Output the [x, y] coordinate of the center of the cell containing the given text.  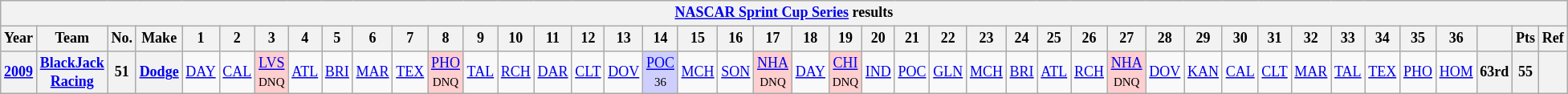
6 [373, 39]
63rd [1495, 72]
LVSDNQ [271, 72]
Make [159, 39]
3 [271, 39]
55 [1525, 72]
25 [1054, 39]
Ref [1553, 39]
20 [878, 39]
1 [201, 39]
7 [410, 39]
17 [773, 39]
30 [1240, 39]
HOM [1456, 72]
24 [1021, 39]
4 [305, 39]
18 [810, 39]
5 [337, 39]
11 [552, 39]
12 [588, 39]
No. [122, 39]
SON [735, 72]
31 [1275, 39]
36 [1456, 39]
KAN [1203, 72]
35 [1418, 39]
14 [661, 39]
NASCAR Sprint Cup Series results [784, 13]
26 [1089, 39]
51 [122, 72]
PHODNQ [446, 72]
19 [845, 39]
POC [912, 72]
CHIDNQ [845, 72]
2009 [19, 72]
13 [624, 39]
28 [1165, 39]
Year [19, 39]
POC36 [661, 72]
Team [72, 39]
IND [878, 72]
22 [948, 39]
9 [480, 39]
27 [1126, 39]
Dodge [159, 72]
DAR [552, 72]
GLN [948, 72]
34 [1383, 39]
2 [238, 39]
10 [516, 39]
23 [987, 39]
16 [735, 39]
29 [1203, 39]
PHO [1418, 72]
BlackJack Racing [72, 72]
32 [1311, 39]
21 [912, 39]
8 [446, 39]
33 [1348, 39]
Pts [1525, 39]
15 [698, 39]
